Extract the [X, Y] coordinate from the center of the cell holding the provided text.  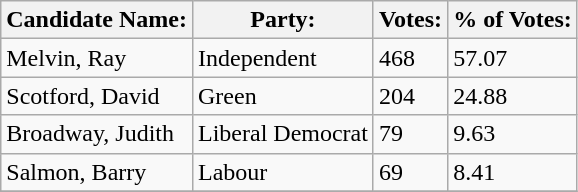
% of Votes: [513, 20]
204 [410, 96]
Scotford, David [97, 96]
468 [410, 58]
Salmon, Barry [97, 172]
Labour [282, 172]
57.07 [513, 58]
Votes: [410, 20]
Broadway, Judith [97, 134]
Independent [282, 58]
24.88 [513, 96]
9.63 [513, 134]
Candidate Name: [97, 20]
79 [410, 134]
8.41 [513, 172]
69 [410, 172]
Melvin, Ray [97, 58]
Party: [282, 20]
Liberal Democrat [282, 134]
Green [282, 96]
